Determine the [X, Y] coordinate at the center of the cell enclosing the given text.  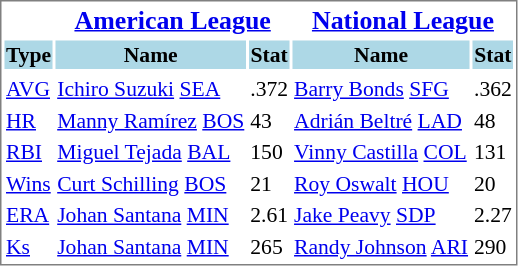
290 [494, 246]
.372 [270, 89]
Vinny Castilla COL [382, 152]
Type [28, 54]
150 [270, 152]
265 [270, 246]
20 [494, 184]
2.27 [494, 215]
Wins [28, 184]
48 [494, 120]
Manny Ramírez BOS [151, 120]
Ichiro Suzuki SEA [151, 89]
Adrián Beltré LAD [382, 120]
Roy Oswalt HOU [382, 184]
2.61 [270, 215]
43 [270, 120]
Barry Bonds SFG [382, 89]
Miguel Tejada BAL [151, 152]
Jake Peavy SDP [382, 215]
131 [494, 152]
Randy Johnson ARI [382, 246]
ERA [28, 215]
.362 [494, 89]
Curt Schilling BOS [151, 184]
Ks [28, 246]
HR [28, 120]
National League [404, 20]
AVG [28, 89]
RBI [28, 152]
21 [270, 184]
American League [173, 20]
